Identify which cell holds the provided text, then report its (x, y) central coordinate. 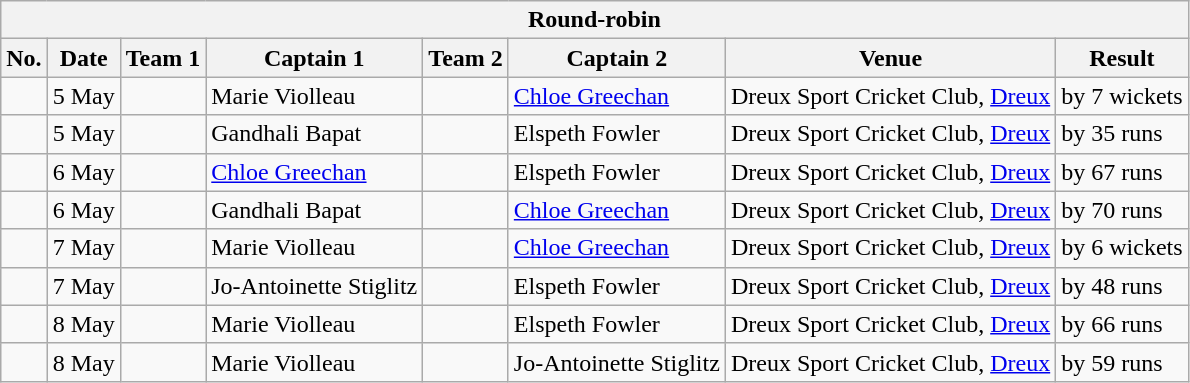
Date (84, 58)
Round-robin (594, 20)
Venue (890, 58)
by 59 runs (1122, 362)
by 67 runs (1122, 172)
by 7 wickets (1122, 96)
No. (24, 58)
by 70 runs (1122, 210)
by 48 runs (1122, 286)
Team 1 (163, 58)
Captain 1 (314, 58)
Captain 2 (616, 58)
by 66 runs (1122, 324)
Team 2 (466, 58)
by 6 wickets (1122, 248)
by 35 runs (1122, 134)
Result (1122, 58)
